Output the [X, Y] coordinate of the center of the cell containing the given text.  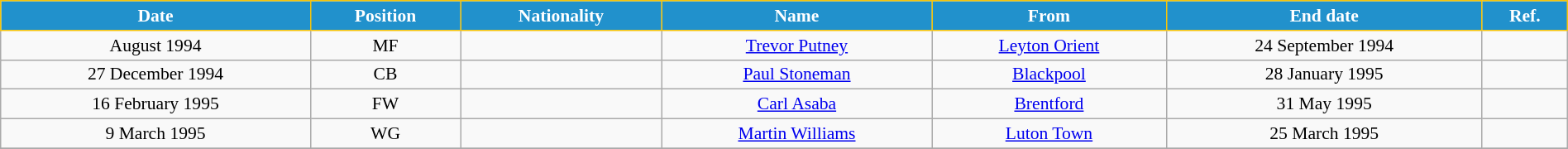
Brentford [1049, 104]
31 May 1995 [1324, 104]
WG [385, 134]
27 December 1994 [155, 74]
Ref. [1525, 16]
Name [797, 16]
Carl Asaba [797, 104]
25 March 1995 [1324, 134]
Leyton Orient [1049, 46]
Paul Stoneman [797, 74]
Trevor Putney [797, 46]
MF [385, 46]
16 February 1995 [155, 104]
Martin Williams [797, 134]
Nationality [561, 16]
End date [1324, 16]
9 March 1995 [155, 134]
CB [385, 74]
24 September 1994 [1324, 46]
August 1994 [155, 46]
Blackpool [1049, 74]
Position [385, 16]
Date [155, 16]
28 January 1995 [1324, 74]
FW [385, 104]
From [1049, 16]
Luton Town [1049, 134]
